Detect which cell encompasses the target text, then output its (x, y) center coordinate. 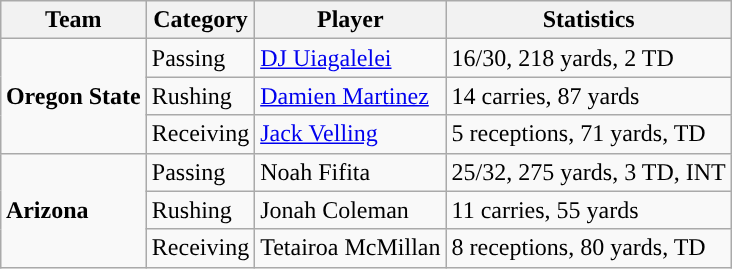
Jack Velling (350, 134)
Player (350, 20)
DJ Uiagalelei (350, 58)
Noah Fifita (350, 172)
Category (200, 20)
11 carries, 55 yards (588, 210)
Tetairoa McMillan (350, 248)
Statistics (588, 20)
16/30, 218 yards, 2 TD (588, 58)
5 receptions, 71 yards, TD (588, 134)
14 carries, 87 yards (588, 96)
Jonah Coleman (350, 210)
Team (73, 20)
8 receptions, 80 yards, TD (588, 248)
Oregon State (73, 96)
Arizona (73, 210)
Damien Martinez (350, 96)
25/32, 275 yards, 3 TD, INT (588, 172)
